Pinpoint the cell where the given text exists, returning its (X, Y) midpoint coordinate. 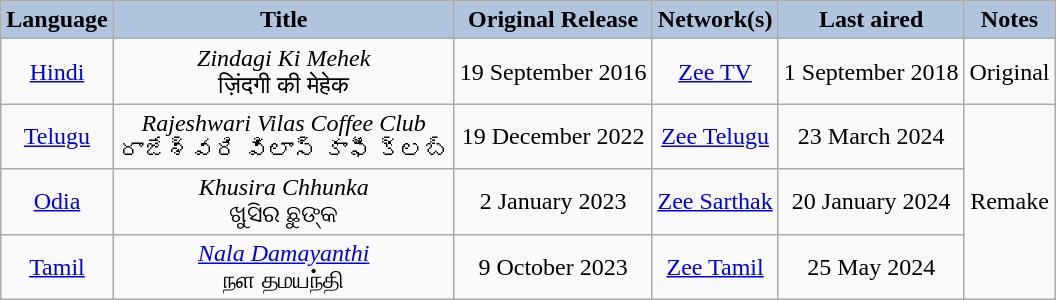
1 September 2018 (871, 72)
Zindagi Ki Mehek ज़िंदगी की मेहेक (284, 72)
Rajeshwari Vilas Coffee Club రాజేశ్వరి విలాస్ కాఫీ క్లబ్ (284, 136)
9 October 2023 (553, 266)
Telugu (57, 136)
Remake (1010, 202)
Hindi (57, 72)
Odia (57, 202)
2 January 2023 (553, 202)
Original (1010, 72)
Network(s) (715, 20)
19 December 2022 (553, 136)
Khusira Chhunka ଖୁସିର ଛୁଙ୍କ (284, 202)
Zee Tamil (715, 266)
Zee Telugu (715, 136)
Nala Damayanthi நள தமயந்தி (284, 266)
Last aired (871, 20)
Title (284, 20)
Notes (1010, 20)
Language (57, 20)
23 March 2024 (871, 136)
Zee Sarthak (715, 202)
Zee TV (715, 72)
19 September 2016 (553, 72)
Tamil (57, 266)
20 January 2024 (871, 202)
Original Release (553, 20)
25 May 2024 (871, 266)
